Find where the given text appears and provide that cell's center as (X, Y) coordinate. 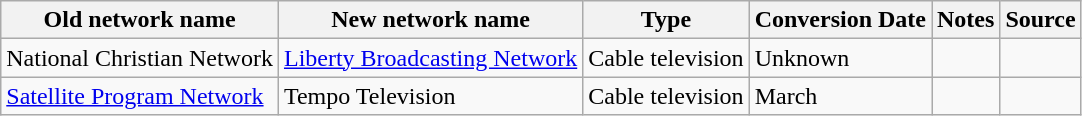
Source (1040, 20)
National Christian Network (140, 58)
Notes (966, 20)
New network name (430, 20)
Tempo Television (430, 96)
Liberty Broadcasting Network (430, 58)
Old network name (140, 20)
March (840, 96)
Type (666, 20)
Conversion Date (840, 20)
Unknown (840, 58)
Satellite Program Network (140, 96)
